For the text-containing cell, return its midpoint in (x, y) coordinate format. 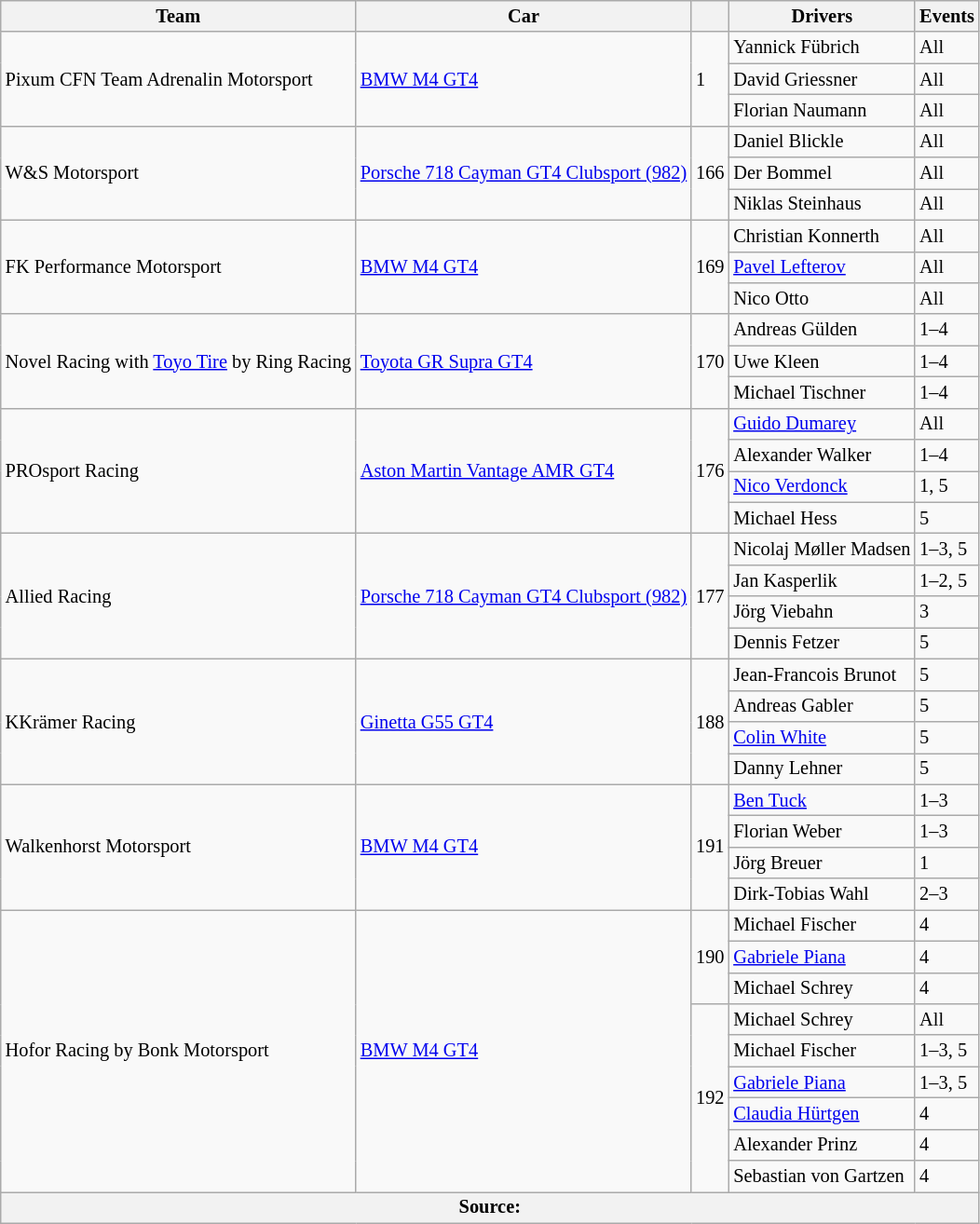
166 (710, 173)
190 (710, 956)
Walkenhorst Motorsport (179, 848)
Florian Weber (822, 831)
Jörg Viebahn (822, 612)
KKrämer Racing (179, 721)
Niklas Steinhaus (822, 204)
PROsport Racing (179, 471)
Nicolaj Møller Madsen (822, 549)
Colin White (822, 737)
Alexander Walker (822, 456)
Jörg Breuer (822, 863)
Yannick Fübrich (822, 48)
192 (710, 1097)
Events (946, 16)
Nico Verdonck (822, 486)
Car (524, 16)
1, 5 (946, 486)
Christian Konnerth (822, 236)
W&S Motorsport (179, 173)
Pavel Lefterov (822, 267)
Allied Racing (179, 596)
177 (710, 596)
Uwe Kleen (822, 361)
Nico Otto (822, 298)
170 (710, 361)
188 (710, 721)
Hofor Racing by Bonk Motorsport (179, 1051)
David Griessner (822, 79)
Jean-Francois Brunot (822, 674)
Aston Martin Vantage AMR GT4 (524, 471)
Source: (490, 1207)
Team (179, 16)
176 (710, 471)
Claudia Hürtgen (822, 1113)
Jan Kasperlik (822, 580)
Florian Naumann (822, 110)
Michael Tischner (822, 392)
Ben Tuck (822, 800)
FK Performance Motorsport (179, 266)
Drivers (822, 16)
Alexander Prinz (822, 1145)
Dennis Fetzer (822, 643)
Dirk-Tobias Wahl (822, 894)
Toyota GR Supra GT4 (524, 361)
Guido Dumarey (822, 424)
Der Bommel (822, 173)
Michael Hess (822, 518)
169 (710, 266)
Novel Racing with Toyo Tire by Ring Racing (179, 361)
2–3 (946, 894)
Sebastian von Gartzen (822, 1176)
191 (710, 848)
Andreas Gabler (822, 706)
Pixum CFN Team Adrenalin Motorsport (179, 78)
Ginetta G55 GT4 (524, 721)
Daniel Blickle (822, 142)
1–2, 5 (946, 580)
Andreas Gülden (822, 330)
3 (946, 612)
Danny Lehner (822, 768)
